Provide the [X, Y] coordinate of the cell's center where the given text is located.  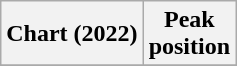
Chart (2022) [72, 34]
Peakposition [189, 34]
